Locate the cell with the specified text and output its (x, y) center coordinate. 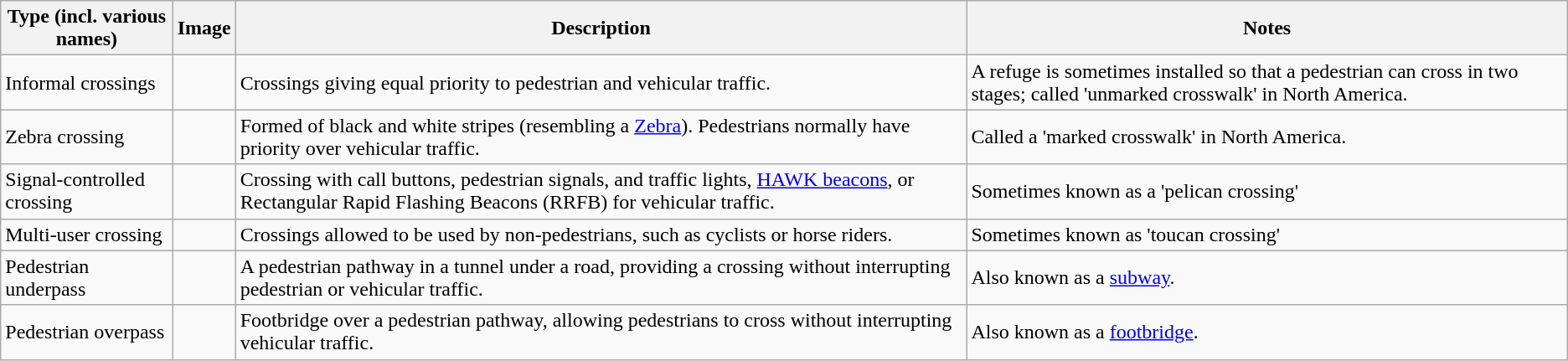
Formed of black and white stripes (resembling a Zebra). Pedestrians normally have priority over vehicular traffic. (601, 137)
Type (incl. various names) (87, 28)
Crossing with call buttons, pedestrian signals, and traffic lights, HAWK beacons, or Rectangular Rapid Flashing Beacons (RRFB) for vehicular traffic. (601, 191)
Crossings giving equal priority to pedestrian and vehicular traffic. (601, 82)
A refuge is sometimes installed so that a pedestrian can cross in two stages; called 'unmarked crosswalk' in North America. (1266, 82)
Also known as a footbridge. (1266, 332)
Notes (1266, 28)
Sometimes known as 'toucan crossing' (1266, 235)
Footbridge over a pedestrian pathway, allowing pedestrians to cross without interrupting vehicular traffic. (601, 332)
Signal-controlled crossing (87, 191)
Zebra crossing (87, 137)
Pedestrian overpass (87, 332)
Called a 'marked crosswalk' in North America. (1266, 137)
Also known as a subway. (1266, 278)
Image (204, 28)
A pedestrian pathway in a tunnel under a road, providing a crossing without interrupting pedestrian or vehicular traffic. (601, 278)
Informal crossings (87, 82)
Description (601, 28)
Crossings allowed to be used by non-pedestrians, such as cyclists or horse riders. (601, 235)
Pedestrian underpass (87, 278)
Multi-user crossing (87, 235)
Sometimes known as a 'pelican crossing' (1266, 191)
